Identify which cell holds the provided text, then report its (x, y) central coordinate. 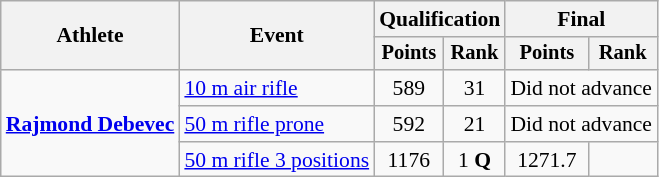
10 m air rifle (276, 88)
Qualification (440, 19)
Event (276, 36)
21 (474, 124)
592 (408, 124)
589 (408, 88)
Athlete (90, 36)
Final (581, 19)
31 (474, 88)
Rajmond Debevec (90, 124)
50 m rifle prone (276, 124)
